Return the (x, y) coordinate for the center point of the cell that contains the specified text.  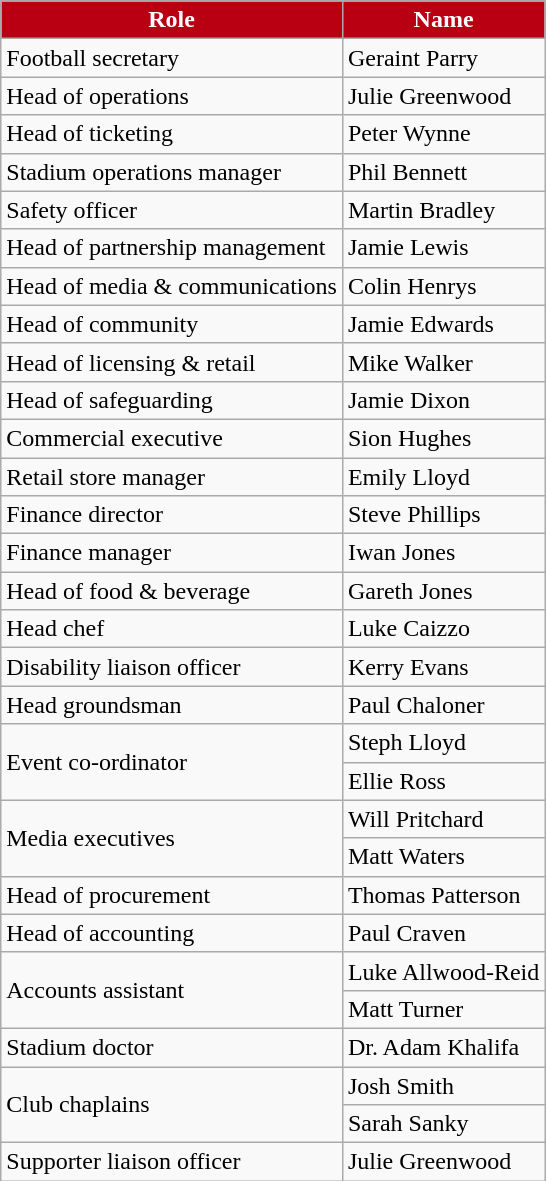
Jamie Edwards (443, 324)
Paul Craven (443, 933)
Dr. Adam Khalifa (443, 1047)
Head of partnership management (172, 248)
Stadium doctor (172, 1047)
Football secretary (172, 58)
Paul Chaloner (443, 705)
Head of food & beverage (172, 591)
Head chef (172, 629)
Head of licensing & retail (172, 362)
Martin Bradley (443, 210)
Phil Bennett (443, 172)
Head of accounting (172, 933)
Luke Allwood-Reid (443, 971)
Matt Waters (443, 857)
Thomas Patterson (443, 895)
Head of safeguarding (172, 400)
Kerry Evans (443, 667)
Head of ticketing (172, 134)
Safety officer (172, 210)
Head of media & communications (172, 286)
Colin Henrys (443, 286)
Supporter liaison officer (172, 1162)
Name (443, 20)
Jamie Lewis (443, 248)
Gareth Jones (443, 591)
Ellie Ross (443, 781)
Josh Smith (443, 1085)
Geraint Parry (443, 58)
Head groundsman (172, 705)
Peter Wynne (443, 134)
Steve Phillips (443, 515)
Jamie Dixon (443, 400)
Sarah Sanky (443, 1124)
Disability liaison officer (172, 667)
Matt Turner (443, 1009)
Finance director (172, 515)
Club chaplains (172, 1104)
Head of operations (172, 96)
Event co-ordinator (172, 762)
Head of procurement (172, 895)
Sion Hughes (443, 438)
Mike Walker (443, 362)
Role (172, 20)
Will Pritchard (443, 819)
Commercial executive (172, 438)
Head of community (172, 324)
Retail store manager (172, 477)
Luke Caizzo (443, 629)
Media executives (172, 838)
Stadium operations manager (172, 172)
Steph Lloyd (443, 743)
Finance manager (172, 553)
Emily Lloyd (443, 477)
Accounts assistant (172, 990)
Iwan Jones (443, 553)
